Provide the (x, y) coordinate of the cell's center where the given text is located.  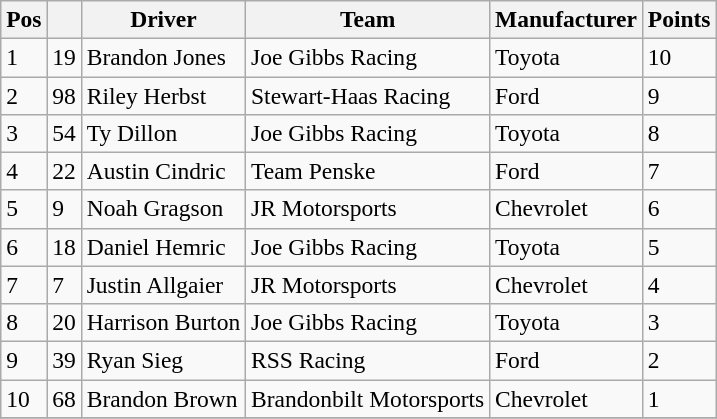
Pos (24, 19)
Team Penske (368, 171)
Brandon Brown (163, 398)
RSS Racing (368, 360)
Stewart-Haas Racing (368, 95)
Points (679, 19)
Brandon Jones (163, 57)
Driver (163, 19)
Justin Allgaier (163, 285)
68 (64, 398)
19 (64, 57)
Riley Herbst (163, 95)
18 (64, 247)
Brandonbilt Motorsports (368, 398)
Austin Cindric (163, 171)
Manufacturer (566, 19)
98 (64, 95)
Noah Gragson (163, 209)
Daniel Hemric (163, 247)
39 (64, 360)
Harrison Burton (163, 322)
54 (64, 133)
Ryan Sieg (163, 360)
22 (64, 171)
20 (64, 322)
Ty Dillon (163, 133)
Team (368, 19)
